Identify which cell holds the provided text, then report its (x, y) central coordinate. 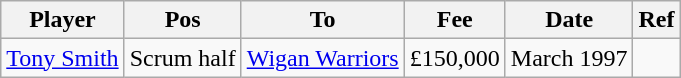
Wigan Warriors (322, 58)
Tony Smith (62, 58)
£150,000 (454, 58)
Ref (656, 20)
Fee (454, 20)
Scrum half (182, 58)
Date (569, 20)
March 1997 (569, 58)
Pos (182, 20)
To (322, 20)
Player (62, 20)
